Find where the given text appears and provide that cell's center as [x, y] coordinate. 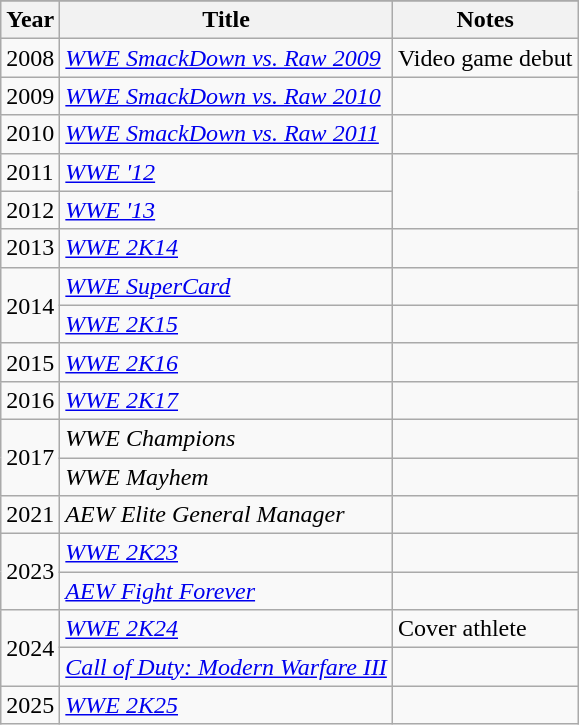
WWE 2K16 [226, 362]
2012 [30, 210]
WWE SmackDown vs. Raw 2011 [226, 134]
Call of Duty: Modern Warfare III [226, 667]
AEW Fight Forever [226, 591]
2017 [30, 457]
2013 [30, 248]
2015 [30, 362]
2016 [30, 400]
2021 [30, 515]
WWE 2K14 [226, 248]
2008 [30, 58]
WWE 2K24 [226, 629]
WWE 2K23 [226, 553]
Title [226, 20]
WWE Champions [226, 438]
WWE 2K17 [226, 400]
WWE 2K15 [226, 324]
2024 [30, 648]
WWE SuperCard [226, 286]
Video game debut [485, 58]
WWE SmackDown vs. Raw 2009 [226, 58]
Cover athlete [485, 629]
Notes [485, 20]
AEW Elite General Manager [226, 515]
2023 [30, 572]
WWE SmackDown vs. Raw 2010 [226, 96]
2025 [30, 705]
2009 [30, 96]
2014 [30, 305]
2011 [30, 172]
2010 [30, 134]
WWE '12 [226, 172]
WWE '13 [226, 210]
WWE Mayhem [226, 477]
WWE 2K25 [226, 705]
Year [30, 20]
